Pinpoint the cell where the given text exists, returning its (X, Y) midpoint coordinate. 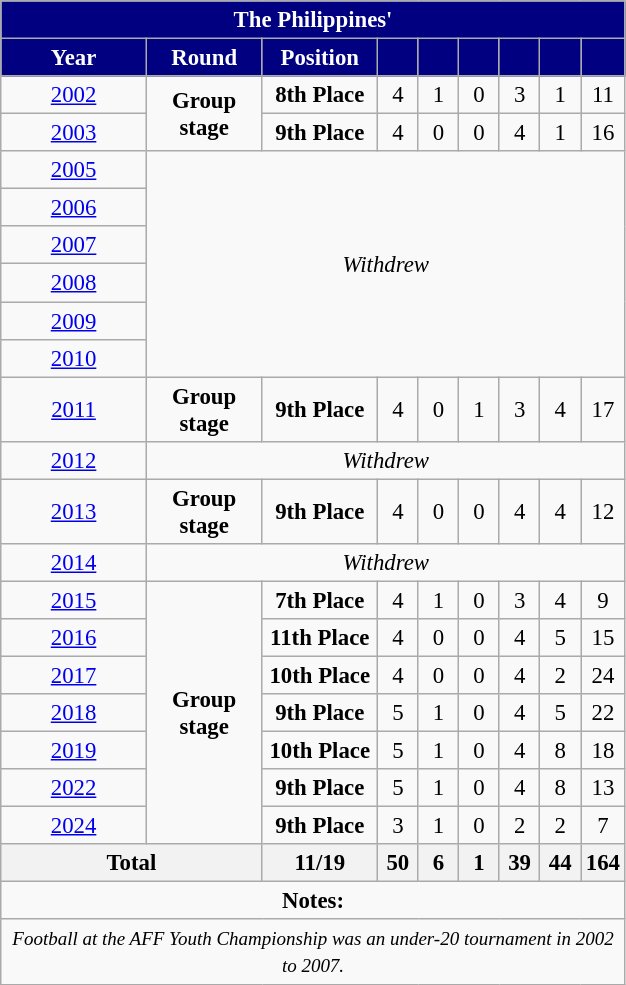
2010 (74, 358)
2013 (74, 512)
16 (602, 133)
24 (602, 675)
44 (560, 863)
2012 (74, 460)
2005 (74, 170)
2018 (74, 713)
17 (602, 410)
2011 (74, 410)
2002 (74, 95)
Notes: (314, 901)
39 (520, 863)
6 (438, 863)
11th Place (320, 638)
2022 (74, 788)
11 (602, 95)
Round (204, 58)
8th Place (320, 95)
18 (602, 751)
2019 (74, 751)
2024 (74, 826)
2014 (74, 563)
2008 (74, 283)
9 (602, 600)
2016 (74, 638)
11/19 (320, 863)
2015 (74, 600)
The Philippines' (314, 20)
2006 (74, 208)
Total (132, 863)
13 (602, 788)
12 (602, 512)
2003 (74, 133)
Position (320, 58)
2009 (74, 321)
22 (602, 713)
Year (74, 58)
7 (602, 826)
2007 (74, 245)
2017 (74, 675)
7th Place (320, 600)
Football at the AFF Youth Championship was an under-20 tournament in 2002 to 2007. (314, 952)
50 (398, 863)
164 (602, 863)
15 (602, 638)
